Scan for the cell matching the given text and deliver its [X, Y] coordinate at center. 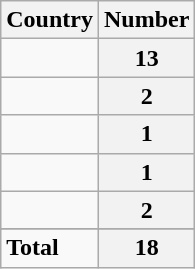
18 [146, 248]
Country [50, 20]
13 [146, 58]
Total [50, 248]
Number [146, 20]
